Determine the [x, y] coordinate at the center of the cell enclosing the given text.  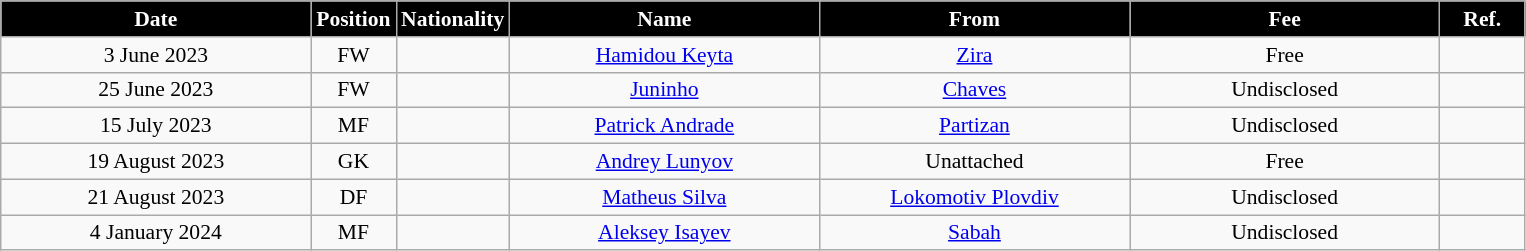
GK [354, 162]
Sabah [974, 233]
Patrick Andrade [664, 126]
DF [354, 197]
Fee [1285, 19]
Hamidou Keyta [664, 55]
Chaves [974, 90]
Lokomotiv Plovdiv [974, 197]
Matheus Silva [664, 197]
4 January 2024 [156, 233]
Partizan [974, 126]
19 August 2023 [156, 162]
Andrey Lunyov [664, 162]
Unattached [974, 162]
Juninho [664, 90]
Ref. [1482, 19]
3 June 2023 [156, 55]
Zira [974, 55]
21 August 2023 [156, 197]
Date [156, 19]
Position [354, 19]
25 June 2023 [156, 90]
From [974, 19]
15 July 2023 [156, 126]
Nationality [452, 19]
Name [664, 19]
Aleksey Isayev [664, 233]
